Extract the (X, Y) coordinate from the center of the cell holding the provided text.  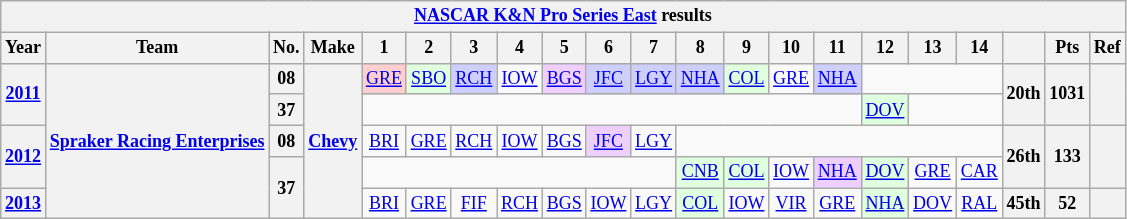
6 (608, 48)
CAR (979, 172)
10 (792, 48)
1031 (1068, 94)
Chevy (333, 141)
2011 (24, 94)
20th (1024, 94)
CNB (700, 172)
VIR (792, 204)
SBO (428, 78)
13 (933, 48)
14 (979, 48)
3 (474, 48)
4 (520, 48)
NASCAR K&N Pro Series East results (563, 16)
26th (1024, 156)
7 (654, 48)
2 (428, 48)
8 (700, 48)
Ref (1107, 48)
52 (1068, 204)
RAL (979, 204)
Make (333, 48)
Team (156, 48)
12 (885, 48)
1 (384, 48)
No. (286, 48)
11 (837, 48)
9 (746, 48)
5 (564, 48)
FIF (474, 204)
45th (1024, 204)
2013 (24, 204)
Pts (1068, 48)
133 (1068, 156)
Year (24, 48)
2012 (24, 156)
Spraker Racing Enterprises (156, 141)
